Pinpoint the cell where the given text exists, returning its (X, Y) midpoint coordinate. 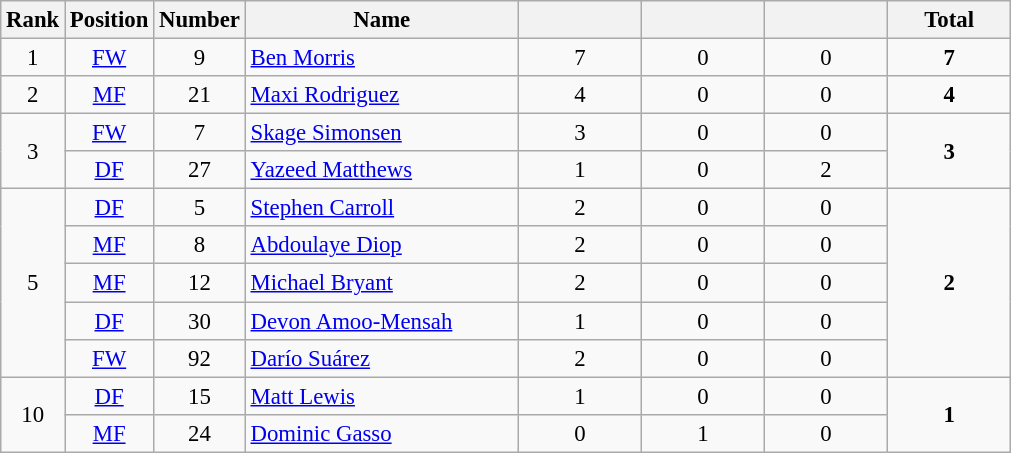
30 (200, 321)
92 (200, 358)
Stephen Carroll (382, 208)
9 (200, 58)
27 (200, 170)
15 (200, 396)
Michael Bryant (382, 283)
Dominic Gasso (382, 433)
Devon Amoo-Mensah (382, 321)
Position (110, 20)
Ben Morris (382, 58)
Yazeed Matthews (382, 170)
Skage Simonsen (382, 133)
12 (200, 283)
8 (200, 245)
Matt Lewis (382, 396)
Rank (33, 20)
Name (382, 20)
Abdoulaye Diop (382, 245)
Total (950, 20)
21 (200, 95)
10 (33, 414)
Number (200, 20)
Darío Suárez (382, 358)
24 (200, 433)
Maxi Rodriguez (382, 95)
